Search for the cell housing the specified text and yield its [X, Y] center coordinate. 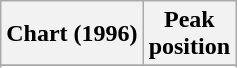
Chart (1996) [72, 34]
Peakposition [189, 34]
